Find where the given text appears and provide that cell's center as [X, Y] coordinate. 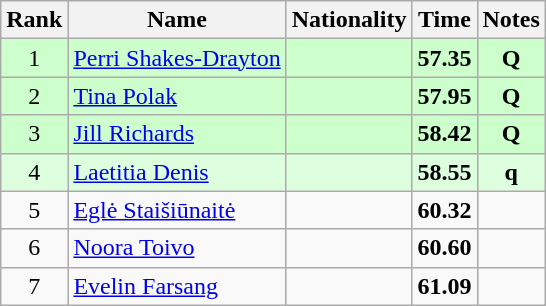
57.35 [444, 58]
Notes [511, 20]
2 [34, 96]
60.60 [444, 248]
7 [34, 286]
Noora Toivo [177, 248]
58.55 [444, 172]
3 [34, 134]
4 [34, 172]
Evelin Farsang [177, 286]
5 [34, 210]
Eglė Staišiūnaitė [177, 210]
Rank [34, 20]
Laetitia Denis [177, 172]
Nationality [349, 20]
Jill Richards [177, 134]
6 [34, 248]
Name [177, 20]
q [511, 172]
Tina Polak [177, 96]
58.42 [444, 134]
57.95 [444, 96]
60.32 [444, 210]
61.09 [444, 286]
1 [34, 58]
Perri Shakes-Drayton [177, 58]
Time [444, 20]
